Capture the cell that displays the provided text and extract its [X, Y] central coordinate. 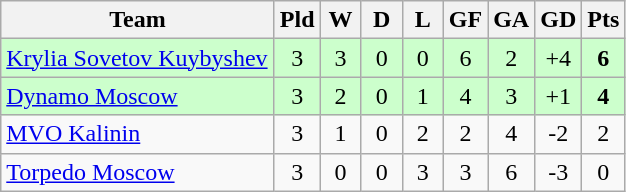
-2 [558, 134]
Dynamo Moscow [138, 96]
GF [465, 20]
Krylia Sovetov Kuybyshev [138, 58]
+1 [558, 96]
-3 [558, 172]
L [422, 20]
Pts [604, 20]
Team [138, 20]
GD [558, 20]
Pld [297, 20]
W [340, 20]
+4 [558, 58]
Torpedo Moscow [138, 172]
D [382, 20]
GA [512, 20]
MVO Kalinin [138, 134]
